Scan for the cell matching the given text and deliver its [x, y] coordinate at center. 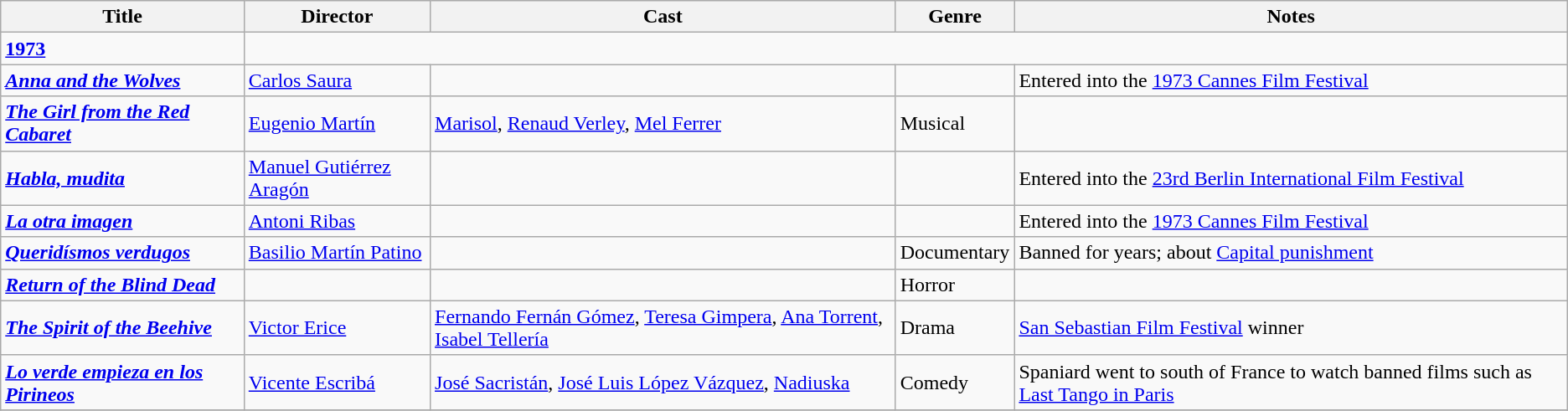
Documentary [955, 253]
Eugenio Martín [337, 124]
Entered into the 23rd Berlin International Film Festival [1291, 177]
Musical [955, 124]
Basilio Martín Patino [337, 253]
The Girl from the Red Cabaret [122, 124]
Banned for years; about Capital punishment [1291, 253]
Director [337, 17]
Carlos Saura [337, 80]
Horror [955, 285]
Genre [955, 17]
Drama [955, 328]
Victor Erice [337, 328]
Cast [663, 17]
Return of the Blind Dead [122, 285]
Antoni Ribas [337, 221]
Notes [1291, 17]
The Spirit of the Beehive [122, 328]
Vicente Escribá [337, 382]
San Sebastian Film Festival winner [1291, 328]
Anna and the Wolves [122, 80]
Queridísmos verdugos [122, 253]
Manuel Gutiérrez Aragón [337, 177]
José Sacristán, José Luis López Vázquez, Nadiuska [663, 382]
Spaniard went to south of France to watch banned films such as Last Tango in Paris [1291, 382]
Lo verde empieza en los Pirineos [122, 382]
Comedy [955, 382]
La otra imagen [122, 221]
Marisol, Renaud Verley, Mel Ferrer [663, 124]
Fernando Fernán Gómez, Teresa Gimpera, Ana Torrent, Isabel Tellería [663, 328]
Habla, mudita [122, 177]
Title [122, 17]
1973 [122, 49]
